Provide the (X, Y) coordinate of the cell's center where the given text is located.  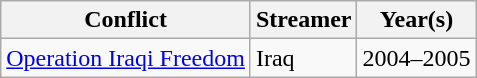
Iraq (304, 58)
Year(s) (416, 20)
Streamer (304, 20)
Operation Iraqi Freedom (126, 58)
2004–2005 (416, 58)
Conflict (126, 20)
